Provide the (X, Y) coordinate of the cell's center where the given text is located.  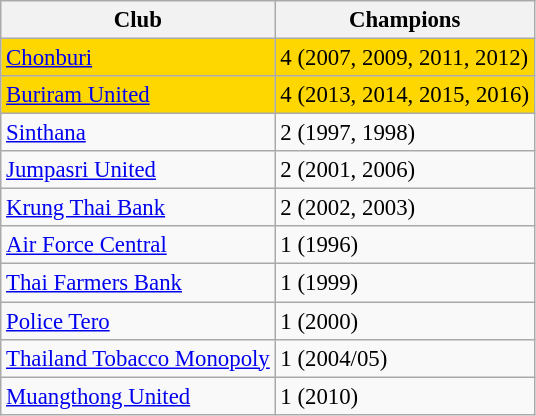
1 (1996) (404, 245)
Thailand Tobacco Monopoly (138, 358)
1 (2004/05) (404, 358)
Champions (404, 20)
1 (2010) (404, 396)
Buriram United (138, 95)
2 (2002, 2003) (404, 208)
Club (138, 20)
4 (2013, 2014, 2015, 2016) (404, 95)
Krung Thai Bank (138, 208)
Thai Farmers Bank (138, 283)
Chonburi (138, 58)
4 (2007, 2009, 2011, 2012) (404, 58)
Jumpasri United (138, 170)
Air Force Central (138, 245)
1 (1999) (404, 283)
Sinthana (138, 133)
2 (1997, 1998) (404, 133)
2 (2001, 2006) (404, 170)
1 (2000) (404, 321)
Police Tero (138, 321)
Muangthong United (138, 396)
